Scan for the cell matching the given text and deliver its [x, y] coordinate at center. 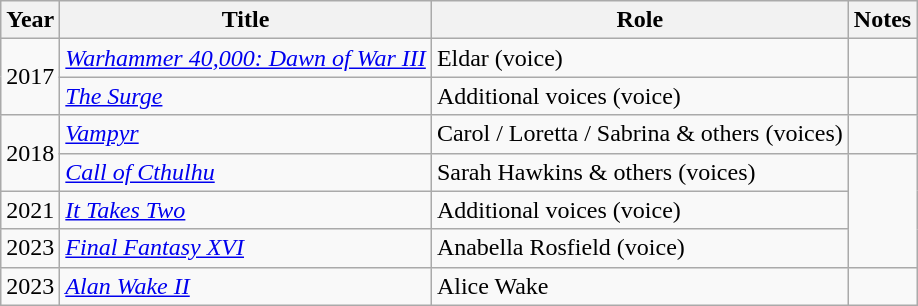
Final Fantasy XVI [246, 248]
Vampyr [246, 134]
Role [640, 20]
2021 [30, 210]
Notes [882, 20]
The Surge [246, 96]
Sarah Hawkins & others (voices) [640, 172]
Call of Cthulhu [246, 172]
Year [30, 20]
Title [246, 20]
2017 [30, 77]
It Takes Two [246, 210]
Carol / Loretta / Sabrina & others (voices) [640, 134]
Warhammer 40,000: Dawn of War III [246, 58]
Alan Wake II [246, 286]
2018 [30, 153]
Anabella Rosfield (voice) [640, 248]
Eldar (voice) [640, 58]
Alice Wake [640, 286]
